Search for the cell housing the specified text and yield its [x, y] center coordinate. 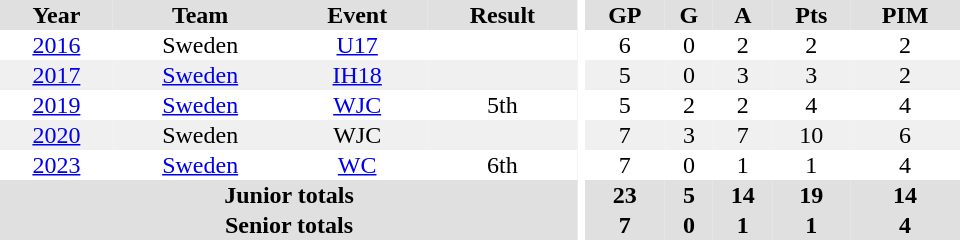
2016 [56, 45]
IH18 [358, 75]
Pts [812, 15]
Team [200, 15]
5th [502, 105]
Result [502, 15]
2020 [56, 135]
Year [56, 15]
19 [812, 195]
U17 [358, 45]
23 [625, 195]
Junior totals [289, 195]
6th [502, 165]
PIM [905, 15]
2023 [56, 165]
G [689, 15]
A [743, 15]
Senior totals [289, 225]
Event [358, 15]
2017 [56, 75]
10 [812, 135]
2019 [56, 105]
GP [625, 15]
WC [358, 165]
